Output the (x, y) coordinate of the center of the cell containing the given text.  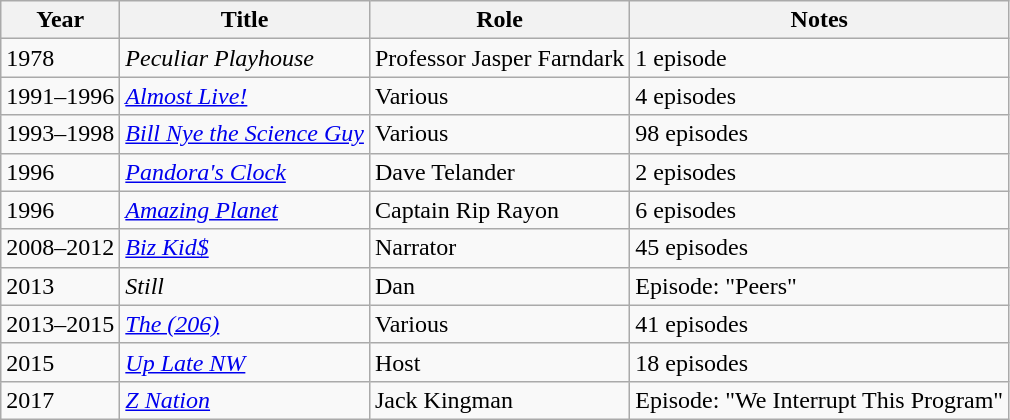
Biz Kid$ (245, 248)
Professor Jasper Farndark (499, 58)
98 episodes (820, 134)
Dan (499, 286)
The (206) (245, 324)
Episode: "Peers" (820, 286)
Captain Rip Rayon (499, 210)
Amazing Planet (245, 210)
Z Nation (245, 400)
41 episodes (820, 324)
1991–1996 (60, 96)
Jack Kingman (499, 400)
Still (245, 286)
Host (499, 362)
Up Late NW (245, 362)
2017 (60, 400)
Dave Telander (499, 172)
2008–2012 (60, 248)
Narrator (499, 248)
4 episodes (820, 96)
1993–1998 (60, 134)
45 episodes (820, 248)
1978 (60, 58)
Year (60, 20)
Peculiar Playhouse (245, 58)
2013 (60, 286)
2013–2015 (60, 324)
18 episodes (820, 362)
Title (245, 20)
Notes (820, 20)
Role (499, 20)
2 episodes (820, 172)
6 episodes (820, 210)
1 episode (820, 58)
Bill Nye the Science Guy (245, 134)
2015 (60, 362)
Pandora's Clock (245, 172)
Almost Live! (245, 96)
Episode: "We Interrupt This Program" (820, 400)
